Search for the cell housing the specified text and yield its (X, Y) center coordinate. 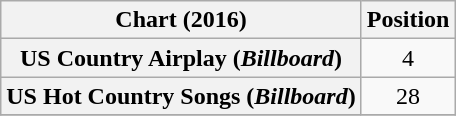
4 (408, 58)
Position (408, 20)
Chart (2016) (181, 20)
US Hot Country Songs (Billboard) (181, 96)
28 (408, 96)
US Country Airplay (Billboard) (181, 58)
